Find where the given text appears and provide that cell's center as (X, Y) coordinate. 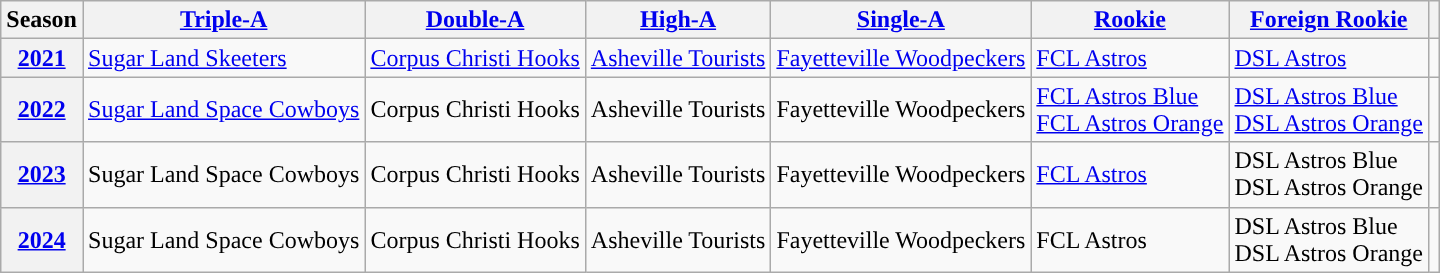
Single-A (901, 20)
2021 (42, 58)
Rookie (1130, 20)
Foreign Rookie (1329, 20)
2022 (42, 110)
2024 (42, 240)
2023 (42, 174)
Double-A (475, 20)
FCL Astros BlueFCL Astros Orange (1130, 110)
Season (42, 20)
High-A (678, 20)
DSL Astros (1329, 58)
Triple-A (223, 20)
Sugar Land Skeeters (223, 58)
